Capture the cell that displays the provided text and extract its (x, y) central coordinate. 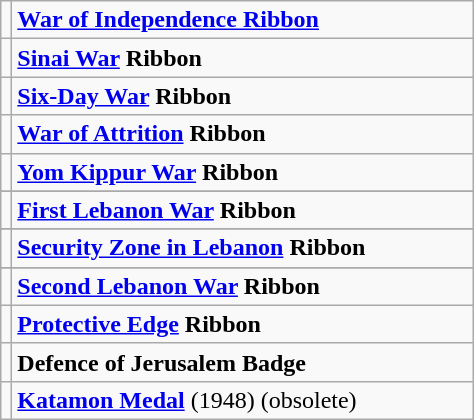
War of Attrition Ribbon (242, 134)
Defence of Jerusalem Badge (242, 362)
War of Independence Ribbon (242, 20)
Katamon Medal (1948) (obsolete) (242, 400)
Six-Day War Ribbon (242, 96)
Second Lebanon War Ribbon (242, 286)
Yom Kippur War Ribbon (242, 172)
First Lebanon War Ribbon (242, 210)
Sinai War Ribbon (242, 58)
Protective Edge Ribbon (242, 324)
Security Zone in Lebanon Ribbon (242, 248)
